For the text-containing cell, return its midpoint in (X, Y) coordinate format. 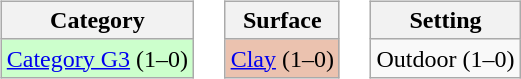
Surface (282, 20)
Clay (1–0) (282, 58)
Setting (446, 20)
Category (97, 20)
Category G3 (1–0) (97, 58)
Outdoor (1–0) (446, 58)
